For the text-containing cell, return its midpoint in (X, Y) coordinate format. 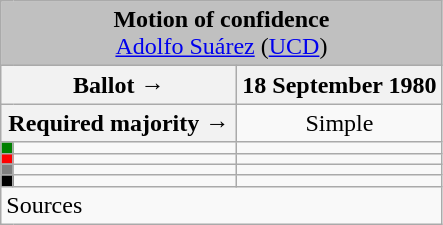
Sources (222, 205)
18 September 1980 (340, 85)
Simple (340, 123)
Ballot → (119, 85)
Motion of confidenceAdolfo Suárez (UCD) (222, 34)
Required majority → (119, 123)
